Scan for the cell matching the given text and deliver its (x, y) coordinate at center. 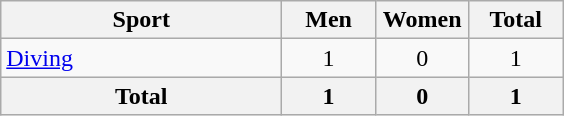
Women (422, 20)
Men (329, 20)
Diving (142, 58)
Sport (142, 20)
